Determine the (x, y) coordinate at the center of the cell enclosing the given text.  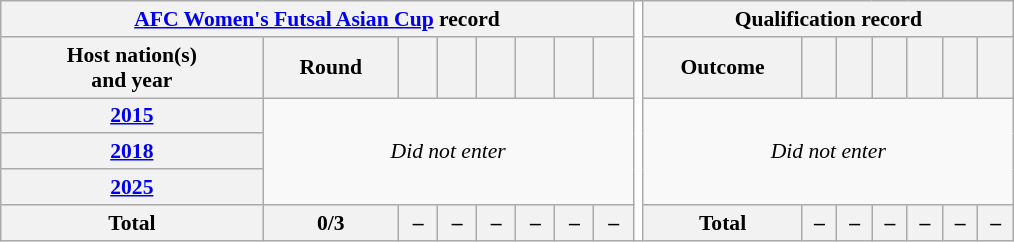
0/3 (331, 223)
Qualification record (828, 19)
Round (331, 68)
2015 (132, 116)
2018 (132, 152)
Outcome (722, 68)
2025 (132, 187)
Host nation(s)and year (132, 68)
AFC Women's Futsal Asian Cup record (318, 19)
